Provide the [X, Y] coordinate of the cell's center where the given text is located.  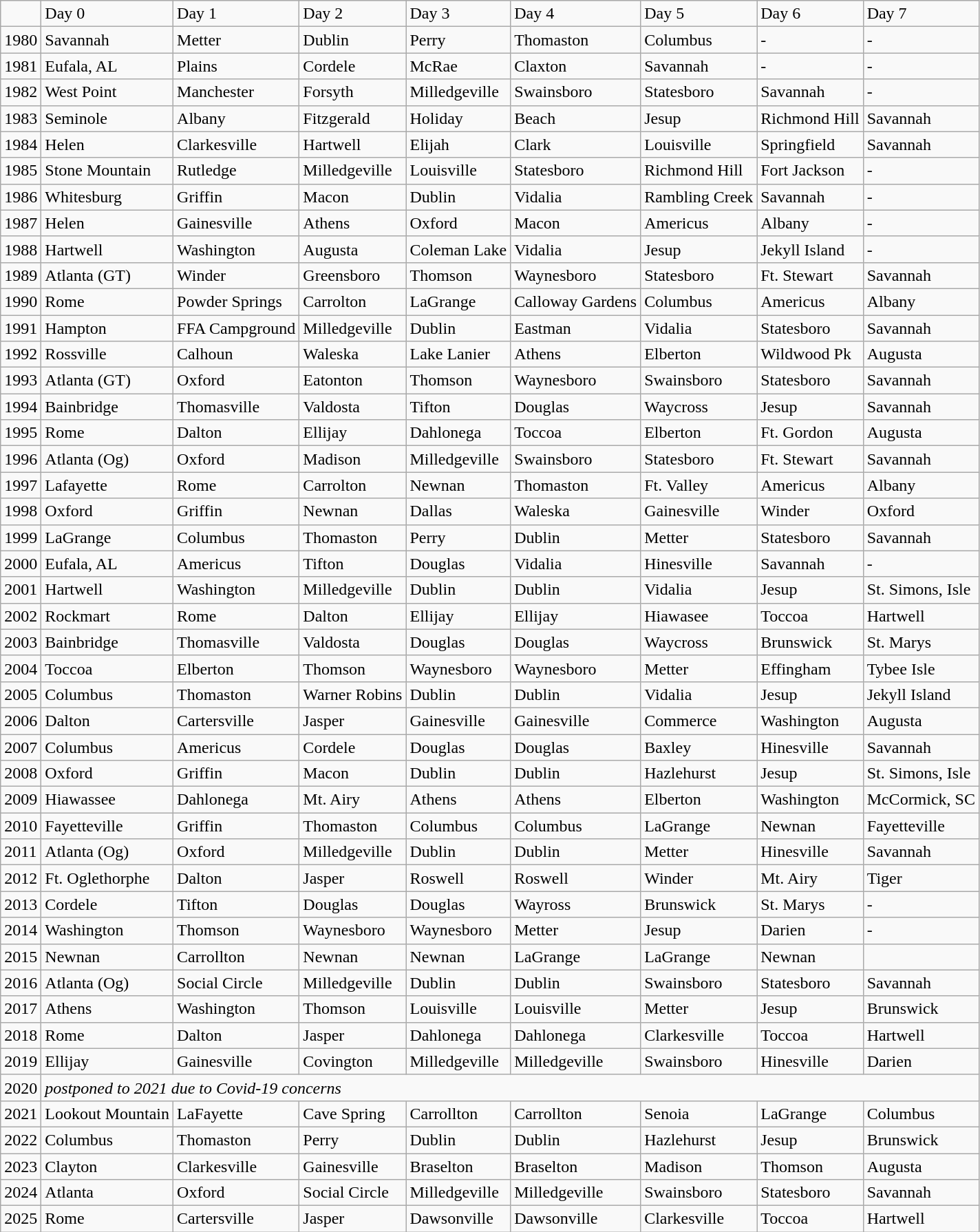
Forsyth [352, 92]
Stone Mountain [107, 171]
1997 [21, 485]
1986 [21, 197]
Fort Jackson [810, 171]
Beach [575, 118]
postponed to 2021 due to Covid-19 concerns [511, 1087]
2021 [21, 1114]
1983 [21, 118]
Wayross [575, 904]
1984 [21, 145]
2022 [21, 1140]
Calhoun [237, 354]
Day 3 [458, 14]
Atlanta [107, 1193]
Calloway Gardens [575, 301]
Warner Robins [352, 694]
1981 [21, 66]
2007 [21, 747]
West Point [107, 92]
2014 [21, 931]
Holiday [458, 118]
Day 0 [107, 14]
Rossville [107, 354]
2009 [21, 800]
Tiger [921, 878]
Greensboro [352, 275]
2000 [21, 564]
2006 [21, 721]
Eatonton [352, 381]
Hiawassee [107, 800]
2005 [21, 694]
2002 [21, 616]
1988 [21, 249]
Day 7 [921, 14]
Powder Springs [237, 301]
Whitesburg [107, 197]
Seminole [107, 118]
Senoia [699, 1114]
Wildwood Pk [810, 354]
1998 [21, 511]
2004 [21, 668]
Day 2 [352, 14]
1994 [21, 407]
Springfield [810, 145]
Hiawasee [699, 616]
Manchester [237, 92]
Hampton [107, 328]
Lake Lanier [458, 354]
2015 [21, 957]
Plains [237, 66]
2017 [21, 1009]
1982 [21, 92]
Ft. Valley [699, 485]
1980 [21, 40]
Fitzgerald [352, 118]
Dallas [458, 511]
Clark [575, 145]
Effingham [810, 668]
2011 [21, 852]
2025 [21, 1219]
1999 [21, 538]
Day 4 [575, 14]
Day 6 [810, 14]
1989 [21, 275]
2020 [21, 1087]
Rutledge [237, 171]
1991 [21, 328]
Rambling Creek [699, 197]
Eastman [575, 328]
Commerce [699, 721]
2023 [21, 1167]
Elijah [458, 145]
Ft. Gordon [810, 433]
1990 [21, 301]
McCormick, SC [921, 800]
2024 [21, 1193]
FFA Campground [237, 328]
Coleman Lake [458, 249]
2001 [21, 590]
Lookout Mountain [107, 1114]
Day 1 [237, 14]
2008 [21, 774]
Baxley [699, 747]
1985 [21, 171]
Clayton [107, 1167]
1995 [21, 433]
1993 [21, 381]
2016 [21, 983]
Cave Spring [352, 1114]
2010 [21, 826]
Claxton [575, 66]
2013 [21, 904]
2012 [21, 878]
2019 [21, 1061]
Lafayette [107, 485]
LaFayette [237, 1114]
1987 [21, 223]
Ft. Oglethorphe [107, 878]
2003 [21, 642]
Tybee Isle [921, 668]
McRae [458, 66]
Day 5 [699, 14]
2018 [21, 1035]
Covington [352, 1061]
1992 [21, 354]
Rockmart [107, 616]
1996 [21, 459]
